Return [x, y] of the center of cell containing provided text 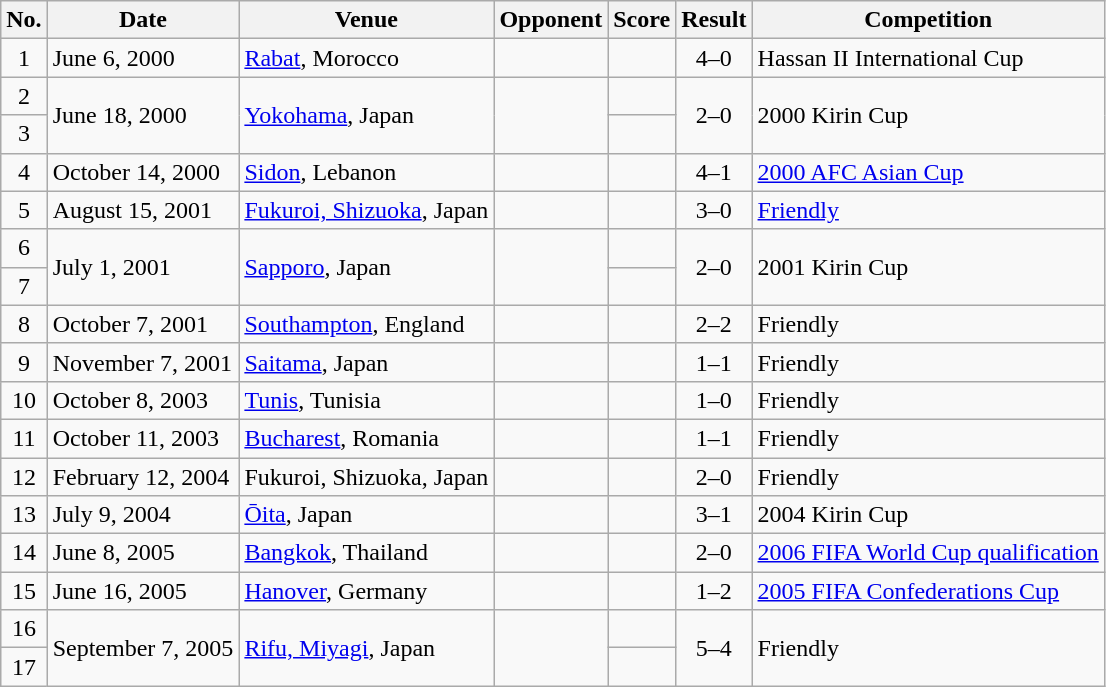
July 9, 2004 [143, 515]
5–4 [714, 648]
October 7, 2001 [143, 324]
2006 FIFA World Cup qualification [928, 553]
August 15, 2001 [143, 210]
October 14, 2000 [143, 172]
Rifu, Miyagi, Japan [366, 648]
4–1 [714, 172]
Yokohama, Japan [366, 115]
October 8, 2003 [143, 400]
2001 Kirin Cup [928, 267]
8 [24, 324]
2005 FIFA Confederations Cup [928, 591]
4–0 [714, 58]
3 [24, 134]
Result [714, 20]
July 1, 2001 [143, 267]
Score [642, 20]
17 [24, 667]
1–2 [714, 591]
Ōita, Japan [366, 515]
2 [24, 96]
February 12, 2004 [143, 477]
Hassan II International Cup [928, 58]
October 11, 2003 [143, 438]
Saitama, Japan [366, 362]
November 7, 2001 [143, 362]
11 [24, 438]
Competition [928, 20]
Rabat, Morocco [366, 58]
2000 AFC Asian Cup [928, 172]
10 [24, 400]
4 [24, 172]
No. [24, 20]
June 16, 2005 [143, 591]
2–2 [714, 324]
6 [24, 248]
Sidon, Lebanon [366, 172]
Venue [366, 20]
16 [24, 629]
Sapporo, Japan [366, 267]
14 [24, 553]
June 6, 2000 [143, 58]
2004 Kirin Cup [928, 515]
12 [24, 477]
Opponent [551, 20]
Hanover, Germany [366, 591]
5 [24, 210]
3–1 [714, 515]
June 8, 2005 [143, 553]
Bangkok, Thailand [366, 553]
2000 Kirin Cup [928, 115]
15 [24, 591]
June 18, 2000 [143, 115]
13 [24, 515]
Southampton, England [366, 324]
Tunis, Tunisia [366, 400]
Bucharest, Romania [366, 438]
1 [24, 58]
3–0 [714, 210]
9 [24, 362]
1–0 [714, 400]
Date [143, 20]
7 [24, 286]
September 7, 2005 [143, 648]
